Provide the (X, Y) coordinate of the cell's center where the given text is located.  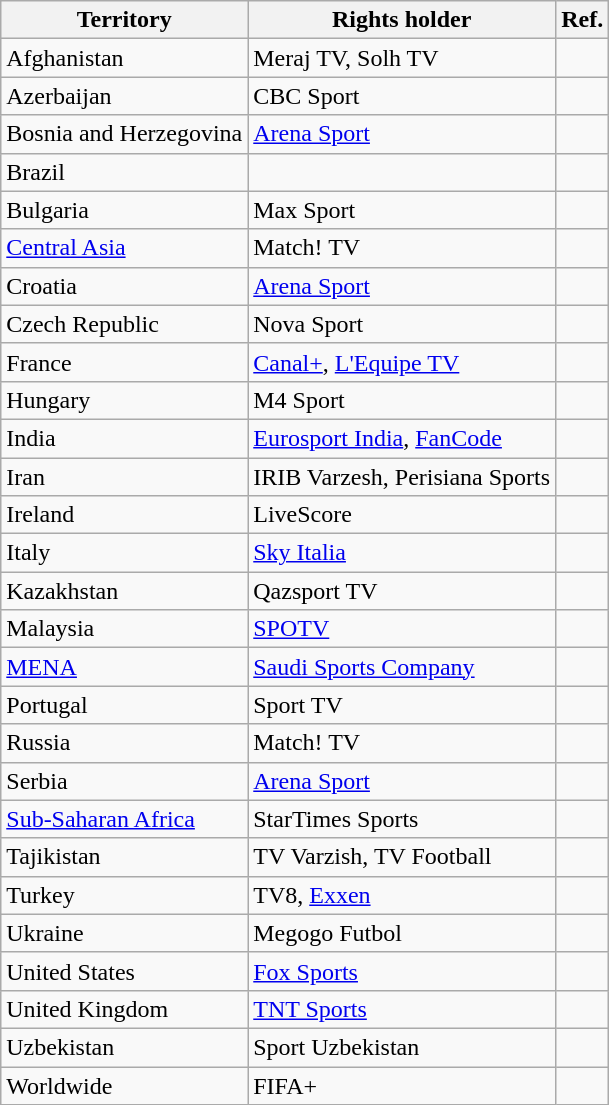
Tajikistan (124, 857)
Qazsport TV (402, 591)
Worldwide (124, 1085)
Megogo Futbol (402, 933)
Sport TV (402, 705)
Ireland (124, 515)
FIFA+ (402, 1085)
Turkey (124, 895)
SPOTV (402, 629)
India (124, 438)
Meraj TV, Solh TV (402, 58)
Ukraine (124, 933)
Rights holder (402, 20)
Uzbekistan (124, 1047)
TV8, Exxen (402, 895)
Sport Uzbekistan (402, 1047)
Sub-Saharan Africa (124, 819)
LiveScore (402, 515)
Italy (124, 553)
Afghanistan (124, 58)
CBC Sport (402, 96)
United States (124, 971)
TNT Sports (402, 1009)
Ref. (582, 20)
Fox Sports (402, 971)
Azerbaijan (124, 96)
Eurosport India, FanCode (402, 438)
Saudi Sports Company (402, 667)
Malaysia (124, 629)
Territory (124, 20)
France (124, 362)
Canal+, L'Equipe TV (402, 362)
TV Varzish, TV Football (402, 857)
Bosnia and Herzegovina (124, 134)
Central Asia (124, 248)
Iran (124, 477)
Max Sport (402, 210)
Portugal (124, 705)
Czech Republic (124, 324)
MENA (124, 667)
United Kingdom (124, 1009)
Bulgaria (124, 210)
Russia (124, 743)
Nova Sport (402, 324)
Hungary (124, 400)
IRIB Varzesh, Perisiana Sports (402, 477)
Brazil (124, 172)
Sky Italia (402, 553)
StarTimes Sports (402, 819)
M4 Sport (402, 400)
Croatia (124, 286)
Kazakhstan (124, 591)
Serbia (124, 781)
